Detect which cell encompasses the target text, then output its [X, Y] center coordinate. 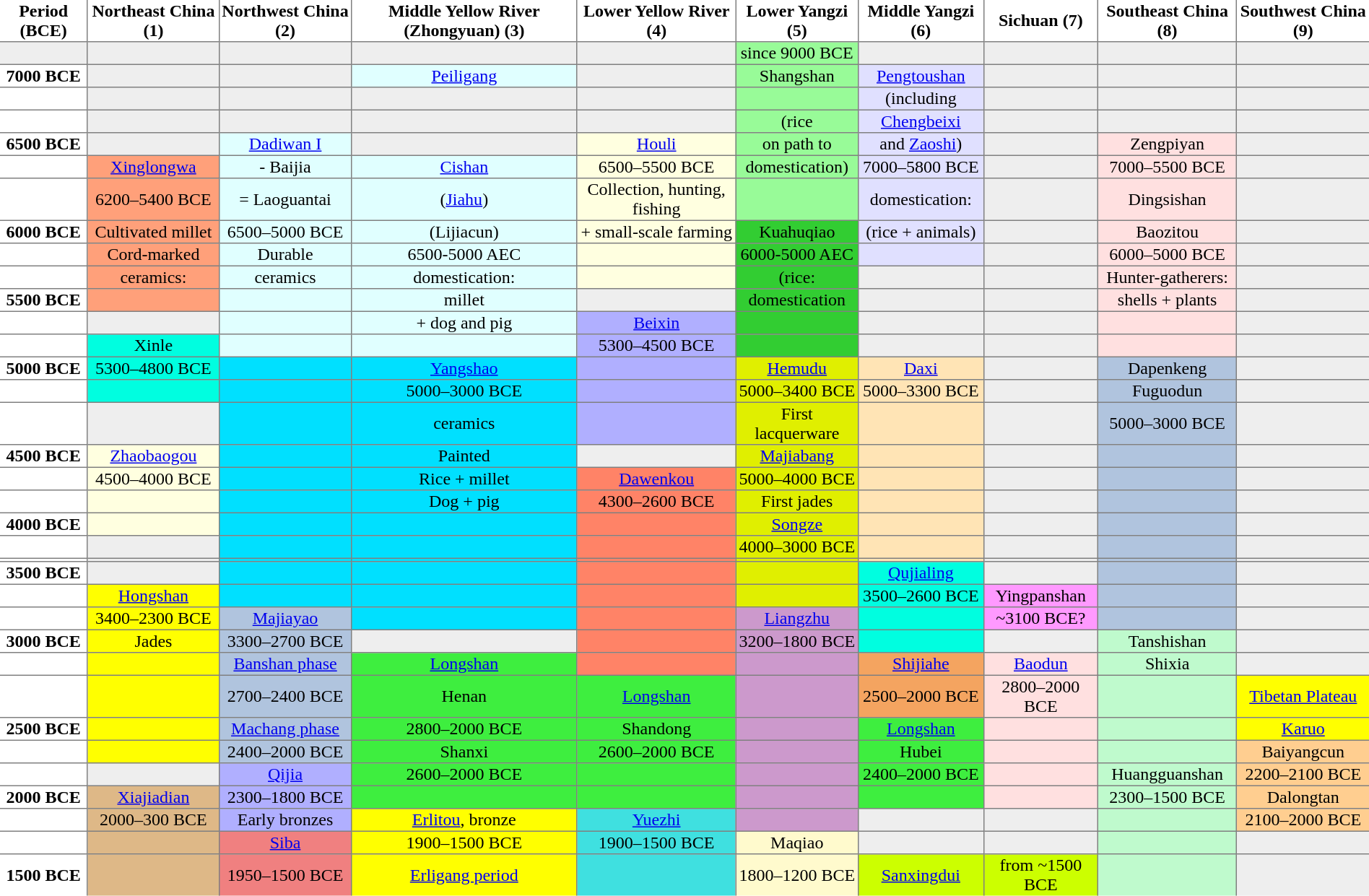
Baodun [1040, 664]
Hongshan [153, 596]
Period (BCE) [43, 21]
5000 BCE [43, 368]
1800–1200 BCE [797, 875]
Shixia [1167, 664]
1950–1500 BCE [286, 875]
5300–4500 BCE [656, 346]
Zengpiyan [1167, 144]
3200–1800 BCE [797, 641]
ceramics: [153, 277]
Xiajiadian [153, 797]
Durable [286, 255]
5000–4000 BCE [797, 479]
Cultivated millet [153, 232]
Machang phase [286, 729]
millet [464, 300]
3500 BCE [43, 573]
Jades [153, 641]
3000 BCE [43, 641]
Karuo [1303, 729]
Pengtoushan [921, 76]
2200–2100 BCE [1303, 775]
Middle Yangzi (6) [921, 21]
Dalongtan [1303, 797]
2300–1500 BCE [1167, 797]
(rice: [797, 277]
4300–2600 BCE [656, 502]
Shanxi [464, 752]
4500–4000 BCE [153, 479]
6500–5000 BCE [286, 232]
Early bronzes [286, 820]
6500–5500 BCE [656, 167]
(Lijiacun) [464, 232]
6000-5000 AEC [797, 255]
since 9000 BCE [797, 53]
~3100 BCE? [1040, 619]
+ small-scale farming [656, 232]
Beixin [656, 323]
Lower Yellow River (4) [656, 21]
(rice + animals) [921, 232]
2000 BCE [43, 797]
domestication [797, 300]
Houli [656, 144]
Dawenkou [656, 479]
Hemudu [797, 368]
Songze [797, 524]
Southwest China (9) [1303, 21]
First jades [797, 502]
domestication) [797, 167]
5000–3300 BCE [921, 391]
Northwest China (2) [286, 21]
(Jiahu) [464, 199]
Maqiao [797, 843]
6500 BCE [43, 144]
Dingsishan [1167, 199]
Shijiahe [921, 664]
Qijia [286, 775]
from ~1500 BCE [1040, 875]
Qujialing [921, 573]
shells + plants [1167, 300]
2000–300 BCE [153, 820]
Kuahuqiao [797, 232]
Shangshan [797, 76]
Xinglongwa [153, 167]
2500 BCE [43, 729]
7000–5800 BCE [921, 167]
Yuezhi [656, 820]
Banshan phase [286, 664]
and Zaoshi) [921, 144]
Baozitou [1167, 232]
Huangguanshan [1167, 775]
Middle Yellow River (Zhongyuan) (3) [464, 21]
Collection, hunting, fishing [656, 199]
2300–1800 BCE [286, 797]
Peiligang [464, 76]
Zhaobaogou [153, 456]
2700–2400 BCE [286, 696]
6000 BCE [43, 232]
4500 BCE [43, 456]
Baiyangcun [1303, 752]
Erlitou, bronze [464, 820]
Majiayao [286, 619]
2100–2000 BCE [1303, 820]
2500–2000 BCE [921, 696]
Lower Yangzi (5) [797, 21]
Majiabang [797, 456]
Sichuan (7) [1040, 21]
+ dog and pig [464, 323]
Shandong [656, 729]
Daxi [921, 368]
5000–3400 BCE [797, 391]
Henan [464, 696]
5500 BCE [43, 300]
Yingpanshan [1040, 596]
= Laoguantai [286, 199]
3300–2700 BCE [286, 641]
Sanxingdui [921, 875]
Dapenkeng [1167, 368]
Xinle [153, 346]
6500-5000 AEC [464, 255]
Yangshao [464, 368]
Liangzhu [797, 619]
First lacquerware [797, 423]
3500–2600 BCE [921, 596]
Rice + millet [464, 479]
7000–5500 BCE [1167, 167]
7000 BCE [43, 76]
Tibetan Plateau [1303, 696]
6000–5000 BCE [1167, 255]
6200–5400 BCE [153, 199]
Hubei [921, 752]
Cord-marked [153, 255]
Painted [464, 456]
Hunter-gatherers: [1167, 277]
Cishan [464, 167]
Southeast China (8) [1167, 21]
Siba [286, 843]
Tanshishan [1167, 641]
- Baijia [286, 167]
Erligang period [464, 875]
5300–4800 BCE [153, 368]
(including [921, 99]
1500 BCE [43, 875]
Dadiwan I [286, 144]
Fuguodun [1167, 391]
Chengbeixi [921, 121]
Dog + pig [464, 502]
on path to [797, 144]
3400–2300 BCE [153, 619]
(rice [797, 121]
Northeast China (1) [153, 21]
4000–3000 BCE [797, 547]
4000 BCE [43, 524]
